Scan for the cell matching the given text and deliver its (X, Y) coordinate at center. 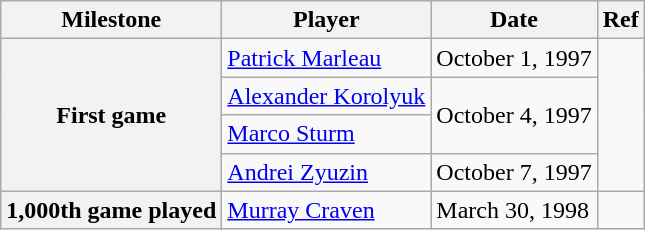
October 7, 1997 (514, 172)
Date (514, 20)
Marco Sturm (326, 134)
Player (326, 20)
October 1, 1997 (514, 58)
Andrei Zyuzin (326, 172)
Murray Craven (326, 210)
1,000th game played (112, 210)
October 4, 1997 (514, 115)
Alexander Korolyuk (326, 96)
March 30, 1998 (514, 210)
First game (112, 115)
Patrick Marleau (326, 58)
Milestone (112, 20)
Ref (620, 20)
